Find where the given text appears and provide that cell's center as [X, Y] coordinate. 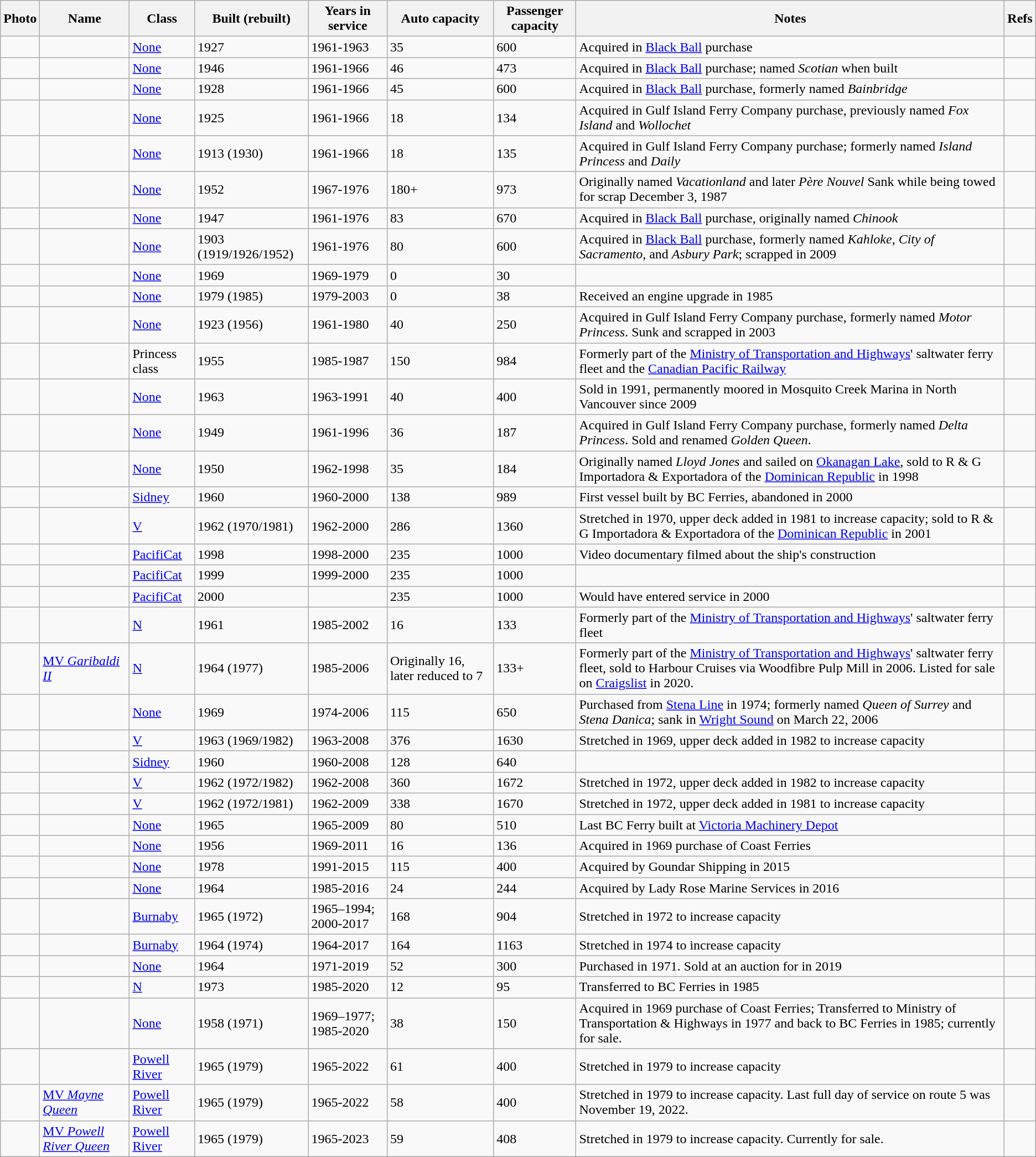
1630 [535, 740]
1670 [535, 803]
Would have entered service in 2000 [790, 596]
2000 [251, 596]
12 [440, 987]
1950 [251, 469]
1963 [251, 397]
989 [535, 497]
1961 [251, 625]
1999-2000 [348, 575]
Acquired in Black Ball purchase, formerly named Bainbridge [790, 89]
1985-2016 [348, 888]
Notes [790, 19]
1974-2006 [348, 712]
Stretched in 1974 to increase capacity [790, 945]
1960-2008 [348, 761]
1961-1996 [348, 433]
1949 [251, 433]
184 [535, 469]
1969-2011 [348, 846]
Auto capacity [440, 19]
Acquired in Black Ball purchase, formerly named Kahloke, City of Sacramento, and Asbury Park; scrapped in 2009 [790, 247]
136 [535, 846]
1965-2023 [348, 1139]
Stretched in 1970, upper deck added in 1981 to increase capacity; sold to R & G Importadora & Exportadora of the Dominican Republic in 2001 [790, 526]
180+ [440, 189]
Purchased from Stena Line in 1974; formerly named Queen of Surrey and Stena Danica; sank in Wright Sound on March 22, 2006 [790, 712]
1991-2015 [348, 867]
36 [440, 433]
Acquired in Gulf Island Ferry Company purchase, formerly named Delta Princess. Sold and renamed Golden Queen. [790, 433]
Acquired by Lady Rose Marine Services in 2016 [790, 888]
83 [440, 218]
376 [440, 740]
1965 [251, 825]
1962-1998 [348, 469]
1969-1979 [348, 275]
MV Powell River Queen [85, 1139]
1960-2000 [348, 497]
45 [440, 89]
1952 [251, 189]
61 [440, 1067]
Stretched in 1969, upper deck added in 1982 to increase capacity [790, 740]
1979 (1985) [251, 296]
1962-2009 [348, 803]
Acquired in Black Ball purchase [790, 47]
Stretched in 1972, upper deck added in 1982 to increase capacity [790, 782]
1978 [251, 867]
95 [535, 987]
1964-2017 [348, 945]
Transferred to BC Ferries in 1985 [790, 987]
Class [162, 19]
Built (rebuilt) [251, 19]
MV Mayne Queen [85, 1102]
Photo [20, 19]
MV Garibaldi II [85, 668]
Formerly part of the Ministry of Transportation and Highways' saltwater ferry fleet [790, 625]
1962-2000 [348, 526]
360 [440, 782]
1927 [251, 47]
Refs [1020, 19]
164 [440, 945]
1956 [251, 846]
650 [535, 712]
973 [535, 189]
670 [535, 218]
Originally 16, later reduced to 7 [440, 668]
1963 (1969/1982) [251, 740]
510 [535, 825]
1967-1976 [348, 189]
Princess class [162, 361]
1928 [251, 89]
24 [440, 888]
1973 [251, 987]
Acquired by Goundar Shipping in 2015 [790, 867]
1985-1987 [348, 361]
Sold in 1991, permanently moored in Mosquito Creek Marina in North Vancouver since 2009 [790, 397]
1965 (1972) [251, 916]
187 [535, 433]
134 [535, 117]
Received an engine upgrade in 1985 [790, 296]
1913 (1930) [251, 154]
1969–1977; 1985-2020 [348, 1023]
Stretched in 1972, upper deck added in 1981 to increase capacity [790, 803]
1961-1963 [348, 47]
Acquired in Black Ball purchase; named Scotian when built [790, 68]
168 [440, 916]
1963-2008 [348, 740]
1979-2003 [348, 296]
Name [85, 19]
52 [440, 966]
473 [535, 68]
1955 [251, 361]
1998 [251, 554]
Acquired in Black Ball purchase, originally named Chinook [790, 218]
Acquired in Gulf Island Ferry Company purchase, formerly named Motor Princess. Sunk and scrapped in 2003 [790, 324]
1965-2009 [348, 825]
138 [440, 497]
300 [535, 966]
59 [440, 1139]
Originally named Lloyd Jones and sailed on Okanagan Lake, sold to R & G Importadora & Exportadora of the Dominican Republic in 1998 [790, 469]
1963-1991 [348, 397]
1923 (1956) [251, 324]
1985-2020 [348, 987]
Last BC Ferry built at Victoria Machinery Depot [790, 825]
1965–1994; 2000-2017 [348, 916]
Stretched in 1979 to increase capacity. Currently for sale. [790, 1139]
1962 (1972/1982) [251, 782]
1946 [251, 68]
1360 [535, 526]
Video documentary filmed about the ship's construction [790, 554]
30 [535, 275]
1962-2008 [348, 782]
Purchased in 1971. Sold at an auction for in 2019 [790, 966]
1962 (1972/1981) [251, 803]
46 [440, 68]
1961-1980 [348, 324]
1163 [535, 945]
1925 [251, 117]
1985-2002 [348, 625]
1672 [535, 782]
1962 (1970/1981) [251, 526]
244 [535, 888]
Stretched in 1972 to increase capacity [790, 916]
250 [535, 324]
338 [440, 803]
1999 [251, 575]
Stretched in 1979 to increase capacity [790, 1067]
984 [535, 361]
58 [440, 1102]
1998-2000 [348, 554]
Stretched in 1979 to increase capacity. Last full day of service on route 5 was November 19, 2022. [790, 1102]
1964 (1977) [251, 668]
Acquired in Gulf Island Ferry Company purchase, previously named Fox Island and Wollochet [790, 117]
128 [440, 761]
1964 (1974) [251, 945]
1958 (1971) [251, 1023]
286 [440, 526]
Originally named Vacationland and later Père Nouvel Sank while being towed for scrap December 3, 1987 [790, 189]
Years in service [348, 19]
1903 (1919/1926/1952) [251, 247]
904 [535, 916]
133+ [535, 668]
640 [535, 761]
Formerly part of the Ministry of Transportation and Highways' saltwater ferry fleet and the Canadian Pacific Railway [790, 361]
1971-2019 [348, 966]
133 [535, 625]
First vessel built by BC Ferries, abandoned in 2000 [790, 497]
408 [535, 1139]
1985-2006 [348, 668]
Acquired in 1969 purchase of Coast Ferries [790, 846]
135 [535, 154]
Acquired in Gulf Island Ferry Company purchase; formerly named Island Princess and Daily [790, 154]
1947 [251, 218]
Passenger capacity [535, 19]
